From the cell containing the given text, extract its center point as (x, y) coordinate. 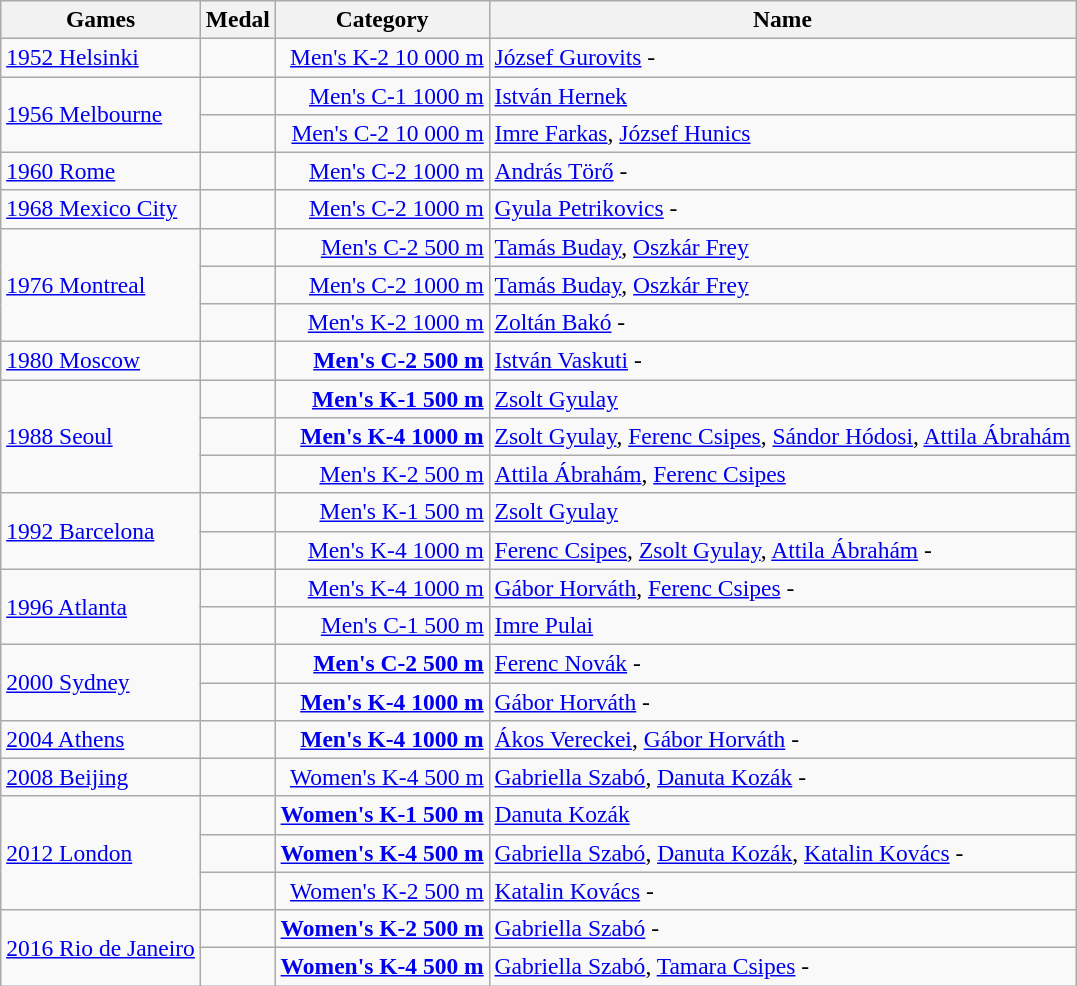
Gabriella Szabó - (782, 928)
Women's K-1 500 m (382, 815)
1960 Rome (101, 171)
Games (101, 19)
1996 Atlanta (101, 607)
Ferenc Csipes, Zsolt Gyulay, Attila Ábrahám - (782, 550)
Imre Farkas, József Hunics (782, 133)
Attila Ábrahám, Ferenc Csipes (782, 474)
Gyula Petrikovics - (782, 209)
2012 London (101, 853)
András Törő - (782, 171)
Zsolt Gyulay, Ferenc Csipes, Sándor Hódosi, Attila Ábrahám (782, 436)
Gabriella Szabó, Danuta Kozák, Katalin Kovács - (782, 853)
Category (382, 19)
Gabriella Szabó, Danuta Kozák - (782, 777)
1976 Montreal (101, 285)
Men's C-2 10 000 m (382, 133)
2008 Beijing (101, 777)
1956 Melbourne (101, 114)
Gabriella Szabó, Tamara Csipes - (782, 966)
Men's K-2 10 000 m (382, 57)
Danuta Kozák (782, 815)
Men's C-1 1000 m (382, 95)
Gábor Horváth - (782, 701)
József Gurovits - (782, 57)
Medal (238, 19)
2000 Sydney (101, 682)
1980 Moscow (101, 360)
István Hernek (782, 95)
1988 Seoul (101, 436)
Name (782, 19)
2016 Rio de Janeiro (101, 947)
Men's C-1 500 m (382, 625)
Ákos Vereckei, Gábor Horváth - (782, 739)
1968 Mexico City (101, 209)
1992 Barcelona (101, 531)
Zoltán Bakó - (782, 322)
2004 Athens (101, 739)
Ferenc Novák - (782, 663)
Men's K-2 1000 m (382, 322)
Gábor Horváth, Ferenc Csipes - (782, 588)
Katalin Kovács - (782, 891)
István Vaskuti - (782, 360)
Imre Pulai (782, 625)
Men's K-2 500 m (382, 474)
1952 Helsinki (101, 57)
